Determine the [x, y] coordinate at the center of the cell enclosing the given text.  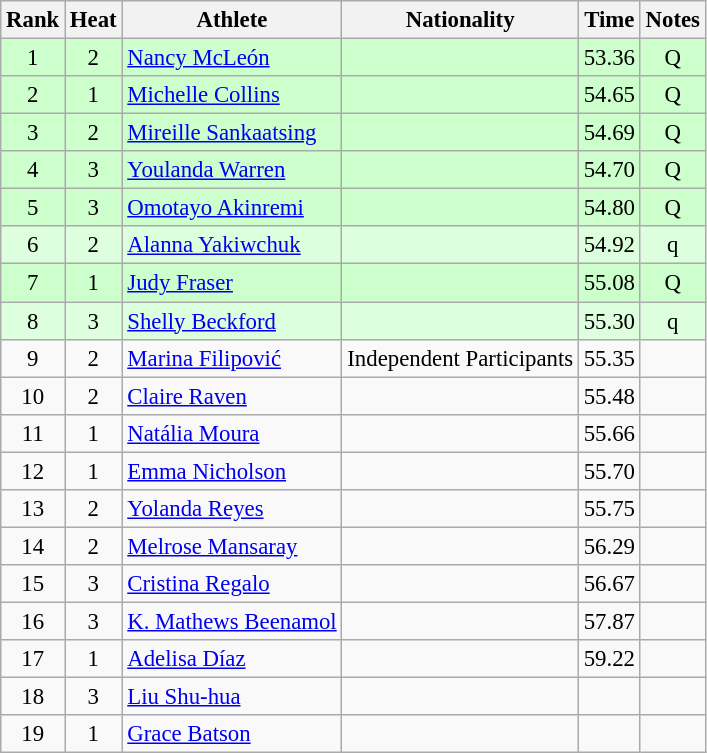
Michelle Collins [232, 95]
Natália Moura [232, 433]
55.48 [609, 396]
Youlanda Warren [232, 170]
Athlete [232, 20]
Omotayo Akinremi [232, 208]
Heat [94, 20]
11 [33, 433]
17 [33, 659]
59.22 [609, 659]
54.80 [609, 208]
Nationality [460, 20]
14 [33, 546]
53.36 [609, 58]
13 [33, 509]
Alanna Yakiwchuk [232, 245]
Judy Fraser [232, 283]
Claire Raven [232, 396]
9 [33, 358]
15 [33, 584]
Shelly Beckford [232, 321]
Time [609, 20]
54.65 [609, 95]
55.35 [609, 358]
Adelisa Díaz [232, 659]
12 [33, 471]
54.70 [609, 170]
6 [33, 245]
7 [33, 283]
55.08 [609, 283]
19 [33, 734]
18 [33, 697]
55.66 [609, 433]
5 [33, 208]
Emma Nicholson [232, 471]
16 [33, 621]
4 [33, 170]
56.67 [609, 584]
54.92 [609, 245]
Cristina Regalo [232, 584]
55.75 [609, 509]
Yolanda Reyes [232, 509]
57.87 [609, 621]
55.30 [609, 321]
Mireille Sankaatsing [232, 133]
Marina Filipović [232, 358]
55.70 [609, 471]
8 [33, 321]
Liu Shu-hua [232, 697]
K. Mathews Beenamol [232, 621]
10 [33, 396]
Rank [33, 20]
Grace Batson [232, 734]
Independent Participants [460, 358]
Melrose Mansaray [232, 546]
56.29 [609, 546]
Notes [672, 20]
Nancy McLeón [232, 58]
54.69 [609, 133]
